Output the [X, Y] coordinate of the center of the cell containing the given text.  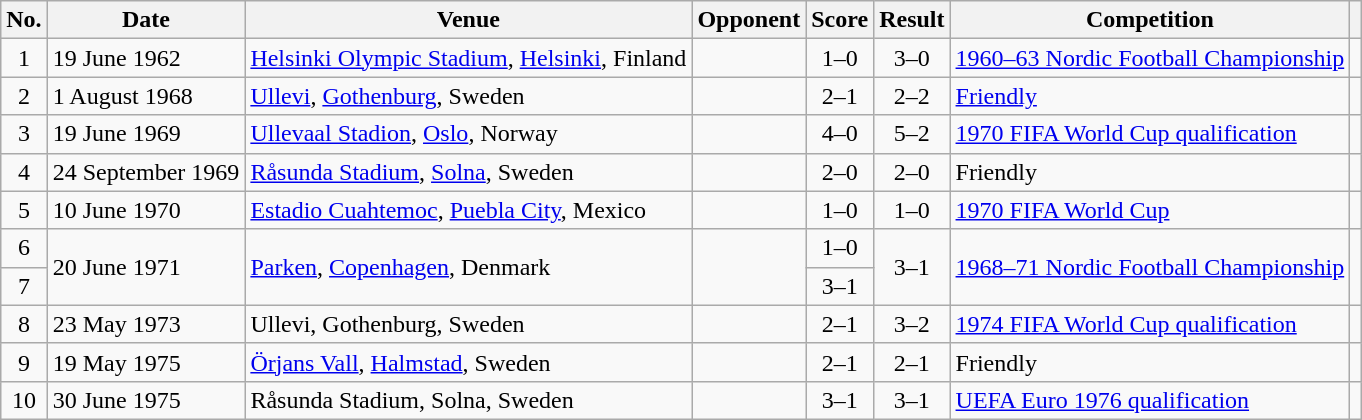
10 [24, 400]
Estadio Cuahtemoc, Puebla City, Mexico [468, 210]
3–0 [912, 58]
19 June 1969 [146, 134]
1968–71 Nordic Football Championship [1150, 267]
24 September 1969 [146, 172]
2 [24, 96]
Score [840, 20]
19 June 1962 [146, 58]
6 [24, 248]
Date [146, 20]
Helsinki Olympic Stadium, Helsinki, Finland [468, 58]
Result [912, 20]
Venue [468, 20]
1970 FIFA World Cup qualification [1150, 134]
No. [24, 20]
2–2 [912, 96]
4–0 [840, 134]
1960–63 Nordic Football Championship [1150, 58]
UEFA Euro 1976 qualification [1150, 400]
20 June 1971 [146, 267]
Parken, Copenhagen, Denmark [468, 267]
Örjans Vall, Halmstad, Sweden [468, 362]
30 June 1975 [146, 400]
7 [24, 286]
Ullevaal Stadion, Oslo, Norway [468, 134]
1970 FIFA World Cup [1150, 210]
5 [24, 210]
8 [24, 324]
23 May 1973 [146, 324]
19 May 1975 [146, 362]
1 [24, 58]
1974 FIFA World Cup qualification [1150, 324]
9 [24, 362]
Opponent [749, 20]
10 June 1970 [146, 210]
3–2 [912, 324]
1 August 1968 [146, 96]
5–2 [912, 134]
4 [24, 172]
Competition [1150, 20]
3 [24, 134]
